Identify which cell holds the provided text, then report its (x, y) central coordinate. 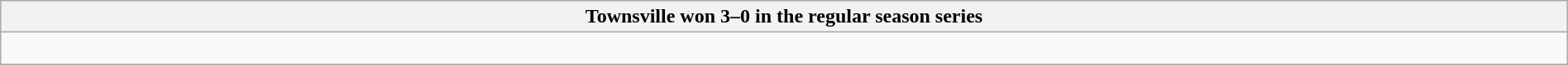
Townsville won 3–0 in the regular season series (784, 17)
